Pinpoint the cell where the given text exists, returning its [X, Y] midpoint coordinate. 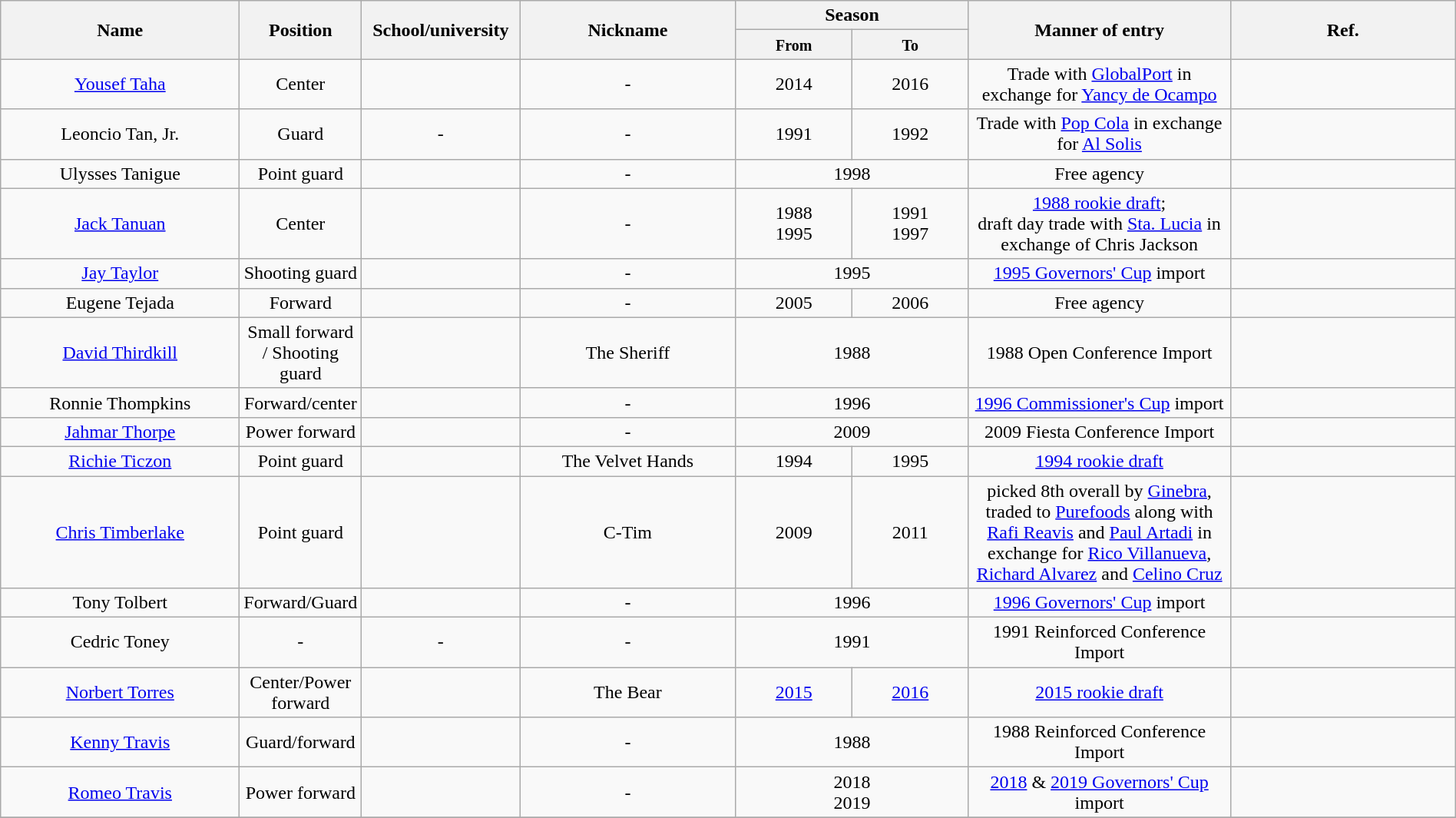
2006 [911, 303]
1998 [852, 174]
19881995 [794, 224]
Nickname [628, 30]
Jay Taylor [120, 273]
2015 rookie draft [1100, 693]
The Velvet Hands [628, 461]
Cedric Toney [120, 642]
Eugene Tejada [120, 303]
1996 Commissioner's Cup import [1100, 402]
2014 [794, 84]
Guard/forward [301, 742]
Kenny Travis [120, 742]
Ulysses Tanigue [120, 174]
Trade with Pop Cola in exchange for Al Solis [1100, 134]
1995 Governors' Cup import [1100, 273]
19911997 [911, 224]
Tony Tolbert [120, 603]
From [794, 45]
Manner of entry [1100, 30]
2005 [794, 303]
Season [852, 15]
Guard [301, 134]
1988 rookie draft;draft day trade with Sta. Lucia in exchange of Chris Jackson [1100, 224]
Position [301, 30]
Small forward / Shooting guard [301, 353]
Forward [301, 303]
1988 Reinforced Conference Import [1100, 742]
Forward/Guard [301, 603]
The Sheriff [628, 353]
To [911, 45]
Leoncio Tan, Jr. [120, 134]
The Bear [628, 693]
Ronnie Thompkins [120, 402]
2018 & 2019 Governors' Cup import [1100, 793]
1996 Governors' Cup import [1100, 603]
1988 Open Conference Import [1100, 353]
Richie Ticzon [120, 461]
Romeo Travis [120, 793]
Forward/center [301, 402]
1992 [911, 134]
1994 rookie draft [1100, 461]
20182019 [852, 793]
Name [120, 30]
Yousef Taha [120, 84]
2015 [794, 693]
C-Tim [628, 532]
Chris Timberlake [120, 532]
School/university [441, 30]
Center/Power forward [301, 693]
1991 Reinforced Conference Import [1100, 642]
David Thirdkill [120, 353]
Trade with GlobalPort in exchange for Yancy de Ocampo [1100, 84]
Shooting guard [301, 273]
2009 Fiesta Conference Import [1100, 432]
Jack Tanuan [120, 224]
1994 [794, 461]
Jahmar Thorpe [120, 432]
Norbert Torres [120, 693]
Ref. [1342, 30]
2011 [911, 532]
